Output the (x, y) coordinate of the center of the cell containing the given text.  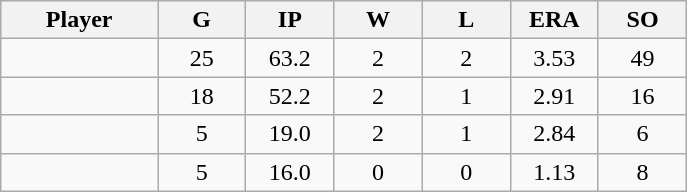
19.0 (290, 134)
3.53 (554, 58)
52.2 (290, 96)
6 (642, 134)
16.0 (290, 172)
Player (80, 20)
25 (202, 58)
1.13 (554, 172)
W (378, 20)
ERA (554, 20)
18 (202, 96)
8 (642, 172)
49 (642, 58)
SO (642, 20)
IP (290, 20)
2.84 (554, 134)
L (466, 20)
G (202, 20)
2.91 (554, 96)
63.2 (290, 58)
16 (642, 96)
